Find where the given text appears and provide that cell's center as (x, y) coordinate. 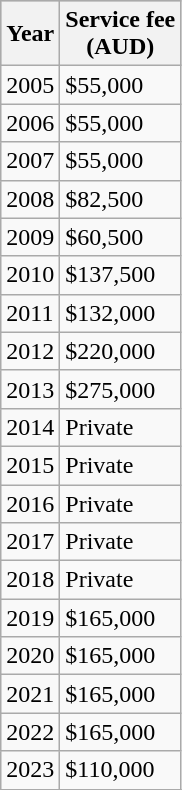
2012 (30, 351)
$137,500 (120, 275)
2009 (30, 237)
2021 (30, 694)
$110,000 (120, 770)
2010 (30, 275)
$60,500 (120, 237)
Year (30, 34)
Service fee(AUD) (120, 34)
2005 (30, 85)
2015 (30, 465)
2017 (30, 542)
2013 (30, 389)
$220,000 (120, 351)
2006 (30, 123)
2022 (30, 732)
2011 (30, 313)
2014 (30, 427)
2020 (30, 656)
2019 (30, 618)
$132,000 (120, 313)
2023 (30, 770)
$275,000 (120, 389)
2007 (30, 161)
$82,500 (120, 199)
2008 (30, 199)
2016 (30, 503)
2018 (30, 580)
